Detect which cell encompasses the target text, then output its [X, Y] center coordinate. 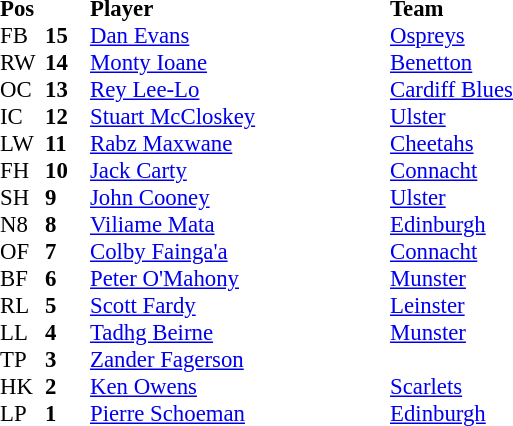
Peter O'Mahony [240, 278]
FB [22, 36]
Monty Ioane [240, 62]
N8 [22, 224]
TP [22, 360]
HK [22, 386]
5 [68, 306]
8 [68, 224]
Ken Owens [240, 386]
SH [22, 198]
LW [22, 144]
Colby Fainga'a [240, 252]
10 [68, 170]
15 [68, 36]
Viliame Mata [240, 224]
Rey Lee-Lo [240, 90]
Scott Fardy [240, 306]
John Cooney [240, 198]
IC [22, 116]
2 [68, 386]
12 [68, 116]
6 [68, 278]
Rabz Maxwane [240, 144]
9 [68, 198]
RL [22, 306]
14 [68, 62]
LL [22, 332]
OC [22, 90]
Stuart McCloskey [240, 116]
3 [68, 360]
11 [68, 144]
4 [68, 332]
Zander Fagerson [240, 360]
13 [68, 90]
OF [22, 252]
Jack Carty [240, 170]
Dan Evans [240, 36]
FH [22, 170]
BF [22, 278]
7 [68, 252]
Tadhg Beirne [240, 332]
RW [22, 62]
